Extract the [x, y] coordinate from the center of the cell holding the provided text.  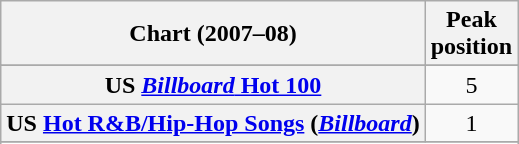
1 [471, 123]
5 [471, 85]
Peakposition [471, 34]
US Hot R&B/Hip-Hop Songs (Billboard) [213, 123]
US Billboard Hot 100 [213, 85]
Chart (2007–08) [213, 34]
